Return (x, y) of the center of cell containing provided text 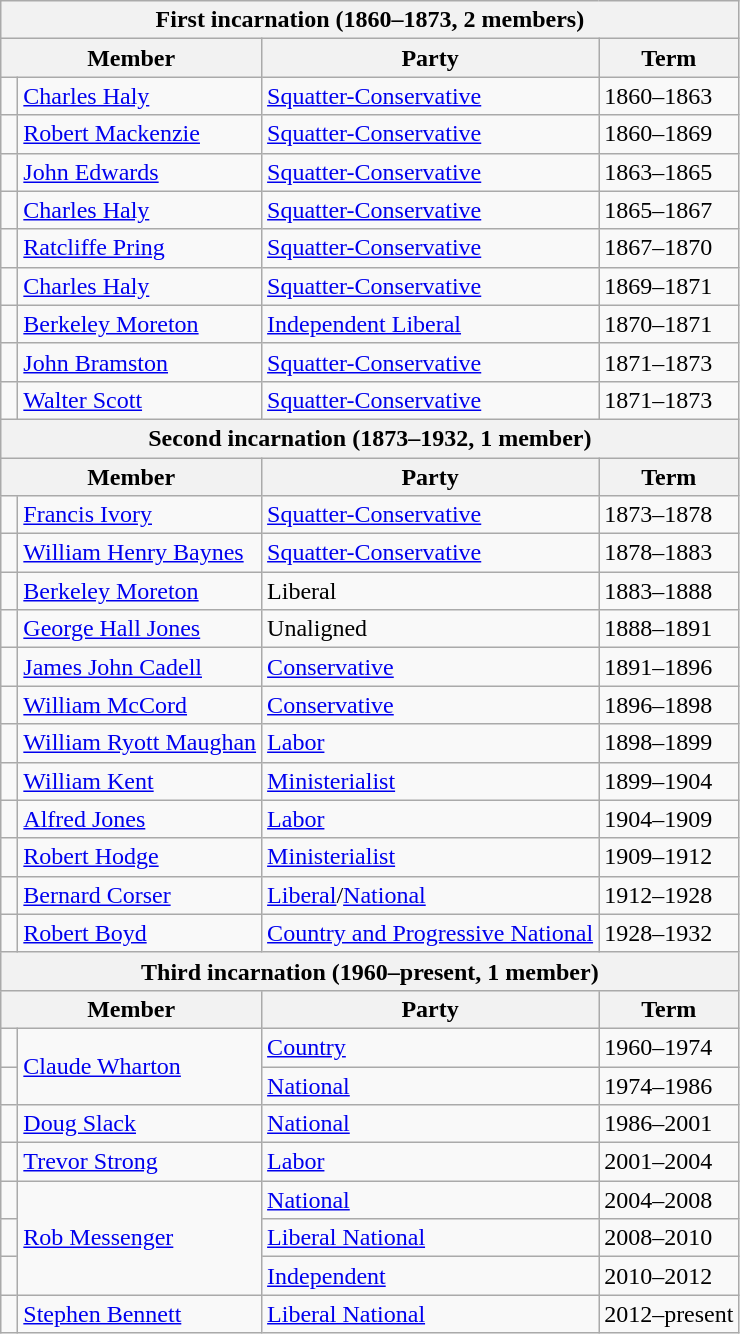
1896–1898 (669, 705)
Country and Progressive National (430, 933)
Second incarnation (1873–1932, 1 member) (370, 438)
1909–1912 (669, 857)
2004–2008 (669, 1200)
William Henry Baynes (140, 553)
1873–1878 (669, 515)
Liberal/National (430, 895)
1986–2001 (669, 1124)
James John Cadell (140, 667)
First incarnation (1860–1873, 2 members) (370, 20)
1960–1974 (669, 1047)
Bernard Corser (140, 895)
1904–1909 (669, 819)
1867–1870 (669, 248)
1863–1865 (669, 172)
Rob Messenger (140, 1238)
Walter Scott (140, 400)
1898–1899 (669, 743)
Liberal (430, 591)
1974–1986 (669, 1085)
John Edwards (140, 172)
1860–1863 (669, 96)
Stephen Bennett (140, 1314)
William Ryott Maughan (140, 743)
Robert Mackenzie (140, 134)
Ratcliffe Pring (140, 248)
1878–1883 (669, 553)
Robert Boyd (140, 933)
George Hall Jones (140, 629)
William McCord (140, 705)
1860–1869 (669, 134)
Third incarnation (1960–present, 1 member) (370, 971)
Francis Ivory (140, 515)
1912–1928 (669, 895)
Claude Wharton (140, 1066)
1883–1888 (669, 591)
1888–1891 (669, 629)
Independent (430, 1276)
Independent Liberal (430, 324)
2008–2010 (669, 1238)
John Bramston (140, 362)
1869–1871 (669, 286)
Trevor Strong (140, 1162)
1928–1932 (669, 933)
Alfred Jones (140, 819)
William Kent (140, 781)
Doug Slack (140, 1124)
1891–1896 (669, 667)
Unaligned (430, 629)
2001–2004 (669, 1162)
2010–2012 (669, 1276)
Robert Hodge (140, 857)
1870–1871 (669, 324)
2012–present (669, 1314)
1899–1904 (669, 781)
1865–1867 (669, 210)
Country (430, 1047)
